Extract the (x, y) coordinate from the center of the cell holding the provided text.  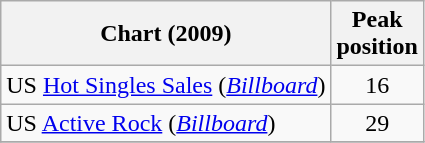
Peakposition (377, 34)
Chart (2009) (166, 34)
US Hot Singles Sales (Billboard) (166, 85)
US Active Rock (Billboard) (166, 123)
29 (377, 123)
16 (377, 85)
